For the text-containing cell, return its midpoint in [X, Y] coordinate format. 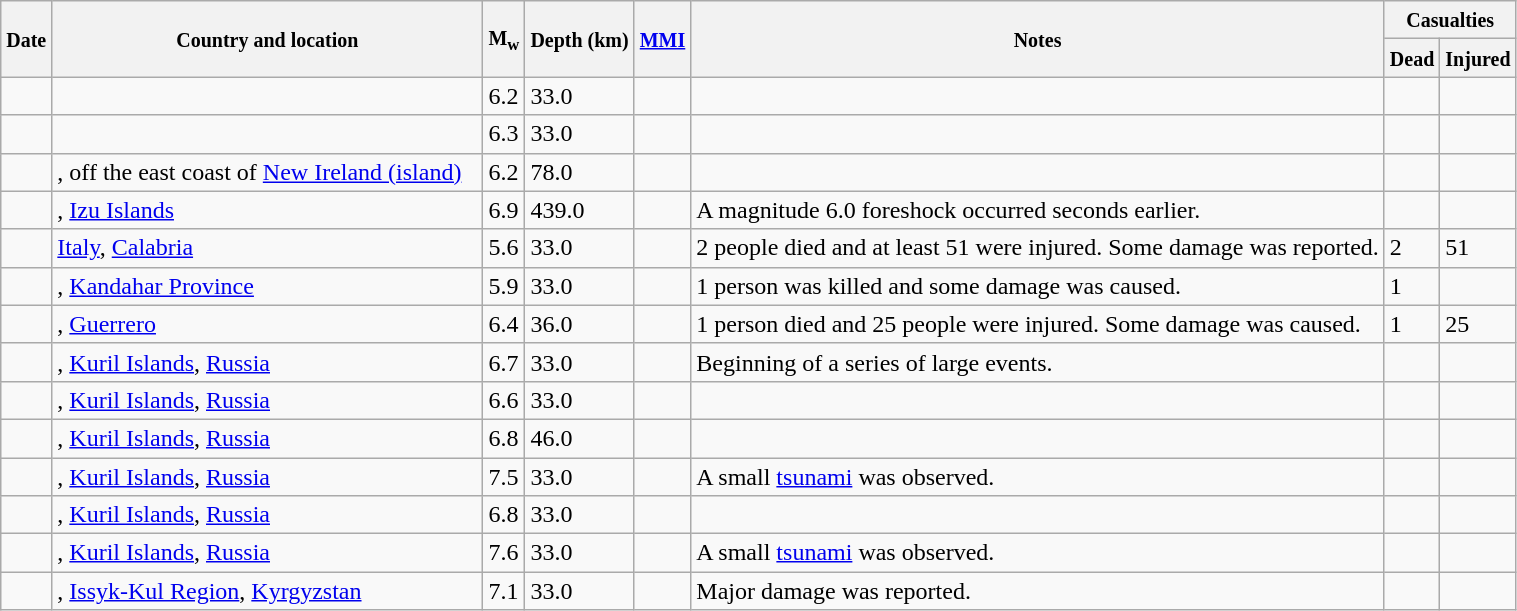
25 [1478, 324]
6.7 [504, 362]
Casualties [1450, 20]
7.5 [504, 477]
6.4 [504, 324]
, Izu Islands [268, 210]
A magnitude 6.0 foreshock occurred seconds earlier. [1038, 210]
5.6 [504, 248]
Major damage was reported. [1038, 591]
Notes [1038, 39]
46.0 [580, 438]
439.0 [580, 210]
1 person was killed and some damage was caused. [1038, 286]
1 person died and 25 people were injured. Some damage was caused. [1038, 324]
36.0 [580, 324]
Injured [1478, 58]
Italy, Calabria [268, 248]
51 [1478, 248]
7.1 [504, 591]
Country and location [268, 39]
6.6 [504, 400]
, Guerrero [268, 324]
Beginning of a series of large events. [1038, 362]
6.3 [504, 134]
, Kandahar Province [268, 286]
MMI [662, 39]
2 [1412, 248]
5.9 [504, 286]
Depth (km) [580, 39]
Dead [1412, 58]
Mw [504, 39]
7.6 [504, 553]
78.0 [580, 172]
, off the east coast of New Ireland (island) [268, 172]
, Issyk-Kul Region, Kyrgyzstan [268, 591]
2 people died and at least 51 were injured. Some damage was reported. [1038, 248]
Date [26, 39]
6.9 [504, 210]
